Extract the [X, Y] coordinate from the center of the cell holding the provided text.  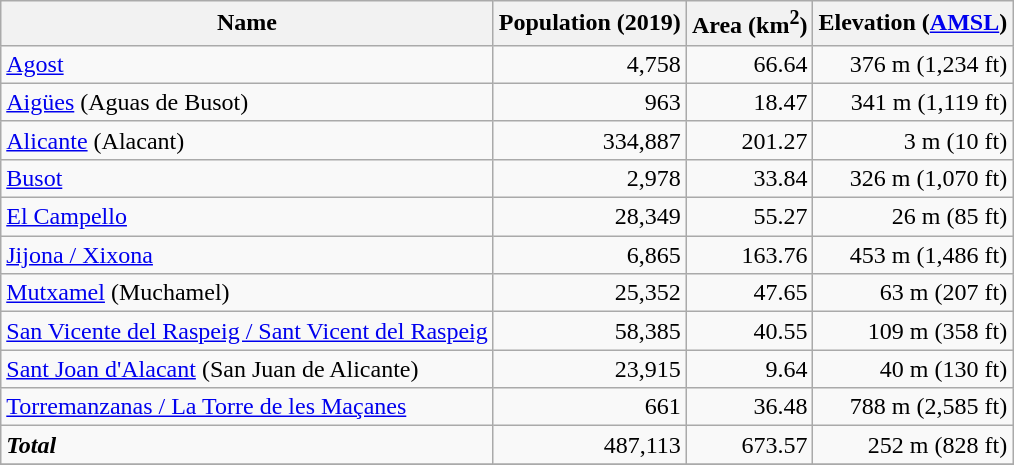
26 m (85 ft) [913, 217]
25,352 [590, 293]
Sant Joan d'Alacant (San Juan de Alicante) [248, 369]
201.27 [750, 140]
788 m (2,585 ft) [913, 407]
453 m (1,486 ft) [913, 255]
4,758 [590, 64]
66.64 [750, 64]
252 m (828 ft) [913, 445]
Name [248, 24]
47.65 [750, 293]
63 m (207 ft) [913, 293]
334,887 [590, 140]
El Campello [248, 217]
109 m (358 ft) [913, 331]
San Vicente del Raspeig / Sant Vicent del Raspeig [248, 331]
661 [590, 407]
55.27 [750, 217]
673.57 [750, 445]
487,113 [590, 445]
Mutxamel (Muchamel) [248, 293]
Agost [248, 64]
341 m (1,119 ft) [913, 102]
Population (2019) [590, 24]
18.47 [750, 102]
163.76 [750, 255]
2,978 [590, 178]
36.48 [750, 407]
23,915 [590, 369]
40 m (130 ft) [913, 369]
40.55 [750, 331]
Elevation (AMSL) [913, 24]
963 [590, 102]
Jijona / Xixona [248, 255]
9.64 [750, 369]
376 m (1,234 ft) [913, 64]
Busot [248, 178]
33.84 [750, 178]
326 m (1,070 ft) [913, 178]
28,349 [590, 217]
Area (km2) [750, 24]
6,865 [590, 255]
Alicante (Alacant) [248, 140]
58,385 [590, 331]
Aigües (Aguas de Busot) [248, 102]
Total [248, 445]
3 m (10 ft) [913, 140]
Torremanzanas / La Torre de les Maçanes [248, 407]
